Provide the (X, Y) coordinate of the cell's center where the given text is located.  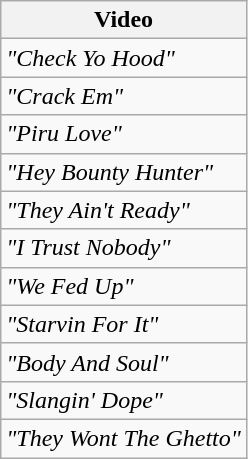
"They Ain't Ready" (124, 210)
"Check Yo Hood" (124, 58)
"We Fed Up" (124, 286)
"Body And Soul" (124, 362)
"Piru Love" (124, 134)
"They Wont The Ghetto" (124, 438)
"I Trust Nobody" (124, 248)
"Starvin For It" (124, 324)
Video (124, 20)
"Slangin' Dope" (124, 400)
"Crack Em" (124, 96)
"Hey Bounty Hunter" (124, 172)
